Detect which cell encompasses the target text, then output its (X, Y) center coordinate. 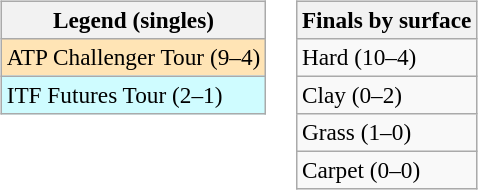
Clay (0–2) (387, 95)
Finals by surface (387, 20)
Grass (1–0) (387, 133)
Carpet (0–0) (387, 171)
ATP Challenger Tour (9–4) (133, 57)
Hard (10–4) (387, 57)
Legend (singles) (133, 20)
ITF Futures Tour (2–1) (133, 95)
